Capture the cell that displays the provided text and extract its (x, y) central coordinate. 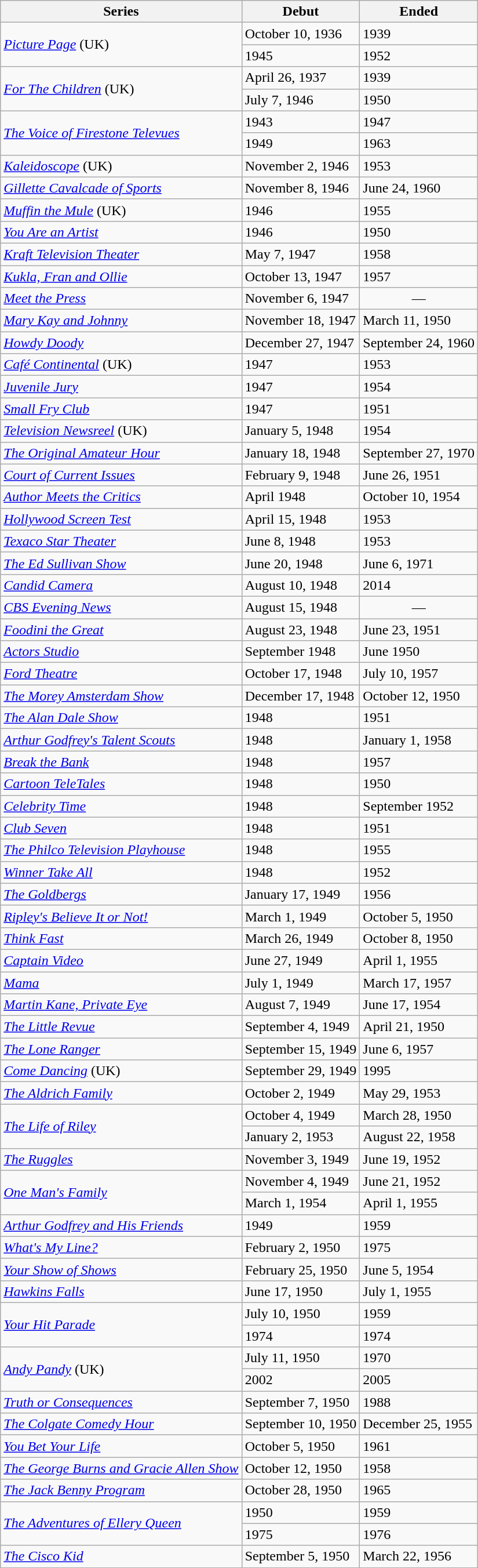
November 8, 1946 (301, 188)
The Colgate Comedy Hour (121, 1424)
The Original Amateur Hour (121, 453)
Celebrity Time (121, 806)
Court of Current Issues (121, 475)
August 7, 1949 (301, 1005)
Mary Kay and Johnny (121, 321)
September 5, 1950 (301, 1556)
1988 (419, 1402)
Picture Page (UK) (121, 45)
October 13, 1947 (301, 277)
September 27, 1970 (419, 453)
June 26, 1951 (419, 475)
June 21, 1952 (419, 1181)
Author Meets the Critics (121, 497)
June 6, 1971 (419, 563)
Foodini the Great (121, 629)
You Bet Your Life (121, 1446)
December 25, 1955 (419, 1424)
Martin Kane, Private Eye (121, 1005)
Actors Studio (121, 652)
1970 (419, 1358)
July 1, 1949 (301, 983)
Kaleidoscope (UK) (121, 166)
August 15, 1948 (301, 607)
March 11, 1950 (419, 321)
Kukla, Fran and Ollie (121, 277)
Winner Take All (121, 872)
Television Newsreel (UK) (121, 431)
The Voice of Firestone Televues (121, 133)
1961 (419, 1446)
Think Fast (121, 938)
June 17, 1954 (419, 1005)
Break the Bank (121, 762)
January 2, 1953 (301, 1137)
November 18, 1947 (301, 321)
Truth or Consequences (121, 1402)
What's My Line? (121, 1247)
June 8, 1948 (301, 541)
March 28, 1950 (419, 1115)
Arthur Godfrey's Talent Scouts (121, 740)
May 29, 1953 (419, 1093)
April 21, 1950 (419, 1027)
Hollywood Screen Test (121, 519)
You Are an Artist (121, 232)
Debut (301, 12)
Hawkins Falls (121, 1291)
June 20, 1948 (301, 563)
Ford Theatre (121, 674)
January 18, 1948 (301, 453)
December 27, 1947 (301, 343)
June 23, 1951 (419, 629)
Your Hit Parade (121, 1324)
Café Continental (UK) (121, 365)
The Ed Sullivan Show (121, 563)
1943 (301, 122)
June 1950 (419, 652)
The Cisco Kid (121, 1556)
March 1, 1954 (301, 1203)
1965 (419, 1490)
July 10, 1950 (301, 1313)
Your Show of Shows (121, 1269)
2014 (419, 585)
The Life of Riley (121, 1126)
2002 (301, 1380)
Club Seven (121, 828)
The Philco Television Playhouse (121, 850)
August 23, 1948 (301, 629)
Mama (121, 983)
July 11, 1950 (301, 1358)
The Aldrich Family (121, 1093)
January 1, 1958 (419, 740)
February 25, 1950 (301, 1269)
2005 (419, 1380)
Meet the Press (121, 299)
June 27, 1949 (301, 960)
The Goldbergs (121, 894)
Gillette Cavalcade of Sports (121, 188)
October 4, 1949 (301, 1115)
The Lone Ranger (121, 1049)
1976 (419, 1534)
August 22, 1958 (419, 1137)
Ended (419, 12)
1956 (419, 894)
Cartoon TeleTales (121, 784)
The Morey Amsterdam Show (121, 696)
Muffin the Mule (UK) (121, 210)
July 7, 1946 (301, 100)
The Little Revue (121, 1027)
July 10, 1957 (419, 674)
June 24, 1960 (419, 188)
May 7, 1947 (301, 254)
October 10, 1936 (301, 34)
April 15, 1948 (301, 519)
The Jack Benny Program (121, 1490)
March 1, 1949 (301, 916)
Juvenile Jury (121, 387)
April 1948 (301, 497)
The George Burns and Gracie Allen Show (121, 1468)
Texaco Star Theater (121, 541)
October 28, 1950 (301, 1490)
September 1952 (419, 806)
Come Dancing (UK) (121, 1071)
September 4, 1949 (301, 1027)
February 2, 1950 (301, 1247)
Kraft Television Theater (121, 254)
CBS Evening News (121, 607)
Howdy Doody (121, 343)
November 6, 1947 (301, 299)
June 6, 1957 (419, 1049)
1963 (419, 144)
August 10, 1948 (301, 585)
September 29, 1949 (301, 1071)
The Ruggles (121, 1159)
March 26, 1949 (301, 938)
September 24, 1960 (419, 343)
June 17, 1950 (301, 1291)
March 17, 1957 (419, 983)
Small Fry Club (121, 409)
January 17, 1949 (301, 894)
Series (121, 12)
Captain Video (121, 960)
1995 (419, 1071)
July 1, 1955 (419, 1291)
For The Children (UK) (121, 89)
September 15, 1949 (301, 1049)
October 8, 1950 (419, 938)
December 17, 1948 (301, 696)
November 4, 1949 (301, 1181)
Ripley's Believe It or Not! (121, 916)
The Alan Dale Show (121, 718)
The Adventures of Ellery Queen (121, 1523)
October 10, 1954 (419, 497)
October 17, 1948 (301, 674)
November 3, 1949 (301, 1159)
Arthur Godfrey and His Friends (121, 1225)
January 5, 1948 (301, 431)
September 1948 (301, 652)
March 22, 1956 (419, 1556)
June 5, 1954 (419, 1269)
June 19, 1952 (419, 1159)
April 26, 1937 (301, 78)
September 10, 1950 (301, 1424)
October 2, 1949 (301, 1093)
September 7, 1950 (301, 1402)
Andy Pandy (UK) (121, 1369)
February 9, 1948 (301, 475)
1945 (301, 56)
Candid Camera (121, 585)
One Man's Family (121, 1192)
November 2, 1946 (301, 166)
